For the text-containing cell, return its midpoint in [x, y] coordinate format. 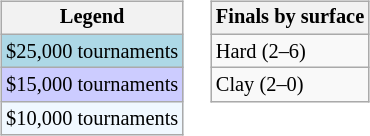
$10,000 tournaments [92, 119]
$15,000 tournaments [92, 85]
Clay (2–0) [290, 85]
Legend [92, 18]
Hard (2–6) [290, 51]
$25,000 tournaments [92, 51]
Finals by surface [290, 18]
